Pinpoint the cell where the given text exists, returning its [x, y] midpoint coordinate. 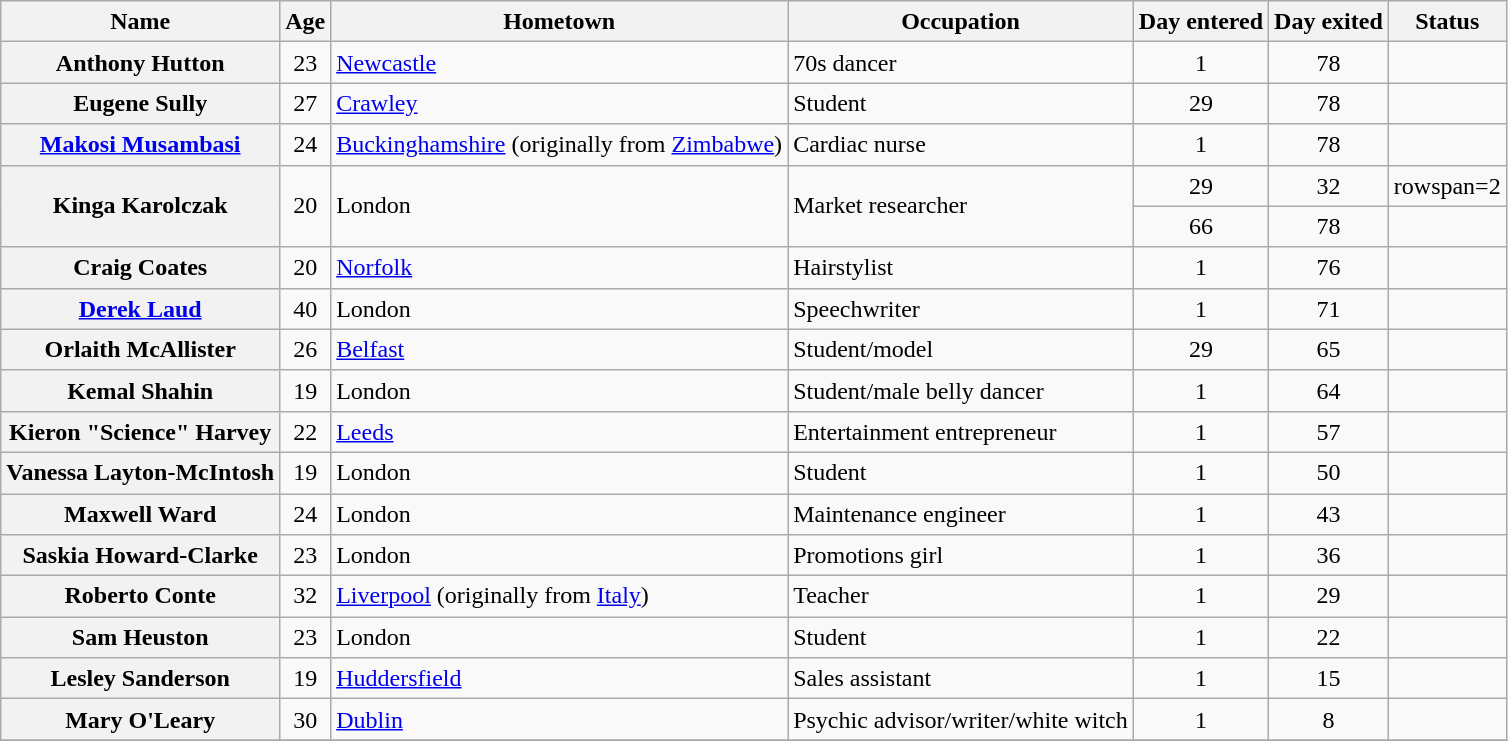
65 [1329, 350]
8 [1329, 720]
Saskia Howard-Clarke [140, 556]
Norfolk [560, 268]
Day entered [1200, 22]
43 [1329, 514]
Huddersfield [560, 678]
64 [1329, 390]
27 [306, 104]
Name [140, 22]
Status [1447, 22]
Student/male belly dancer [961, 390]
Hometown [560, 22]
Teacher [961, 596]
Belfast [560, 350]
Derek Laud [140, 308]
Maintenance engineer [961, 514]
Student/model [961, 350]
76 [1329, 268]
15 [1329, 678]
Liverpool (originally from Italy) [560, 596]
Cardiac nurse [961, 144]
Crawley [560, 104]
70s dancer [961, 62]
rowspan=2 [1447, 186]
Orlaith McAllister [140, 350]
Psychic advisor/writer/white witch [961, 720]
Roberto Conte [140, 596]
Vanessa Layton-McIntosh [140, 472]
Day exited [1329, 22]
Entertainment entrepreneur [961, 432]
Dublin [560, 720]
Buckinghamshire (originally from Zimbabwe) [560, 144]
Occupation [961, 22]
Promotions girl [961, 556]
36 [1329, 556]
Mary O'Leary [140, 720]
26 [306, 350]
57 [1329, 432]
Eugene Sully [140, 104]
Maxwell Ward [140, 514]
Anthony Hutton [140, 62]
40 [306, 308]
71 [1329, 308]
Sam Heuston [140, 638]
Hairstylist [961, 268]
Kemal Shahin [140, 390]
Market researcher [961, 206]
Age [306, 22]
50 [1329, 472]
Kinga Karolczak [140, 206]
Speechwriter [961, 308]
Makosi Musambasi [140, 144]
Leeds [560, 432]
66 [1200, 226]
Craig Coates [140, 268]
Newcastle [560, 62]
30 [306, 720]
Kieron "Science" Harvey [140, 432]
Lesley Sanderson [140, 678]
Sales assistant [961, 678]
